Extract the [X, Y] coordinate from the center of the cell holding the provided text.  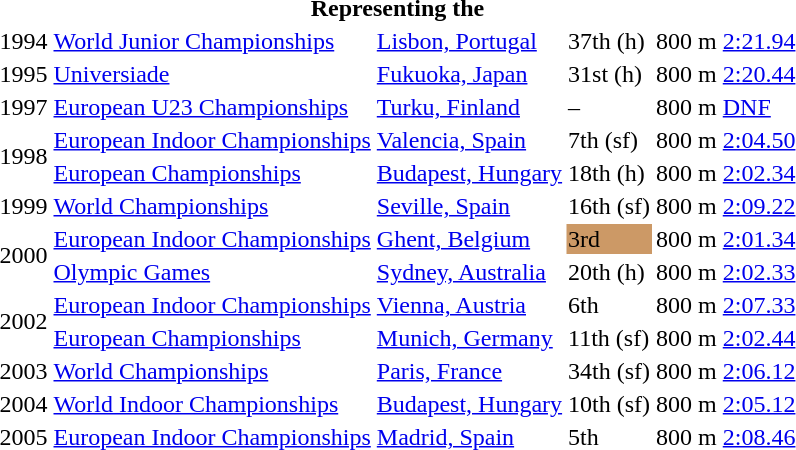
Fukuoka, Japan [469, 74]
6th [610, 305]
16th (sf) [610, 206]
European U23 Championships [212, 107]
Valencia, Spain [469, 140]
37th (h) [610, 41]
Seville, Spain [469, 206]
31st (h) [610, 74]
World Junior Championships [212, 41]
Munich, Germany [469, 338]
20th (h) [610, 272]
Paris, France [469, 371]
11th (sf) [610, 338]
Lisbon, Portugal [469, 41]
10th (sf) [610, 404]
Ghent, Belgium [469, 239]
34th (sf) [610, 371]
Universiade [212, 74]
Turku, Finland [469, 107]
– [610, 107]
Sydney, Australia [469, 272]
3rd [610, 239]
World Indoor Championships [212, 404]
18th (h) [610, 173]
Vienna, Austria [469, 305]
Olympic Games [212, 272]
7th (sf) [610, 140]
